Pinpoint the cell where the given text exists, returning its (X, Y) midpoint coordinate. 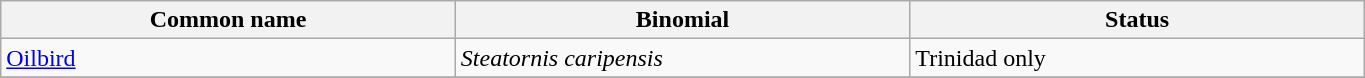
Binomial (682, 20)
Steatornis caripensis (682, 58)
Oilbird (228, 58)
Trinidad only (1138, 58)
Common name (228, 20)
Status (1138, 20)
